Pinpoint the cell where the given text exists, returning its (X, Y) midpoint coordinate. 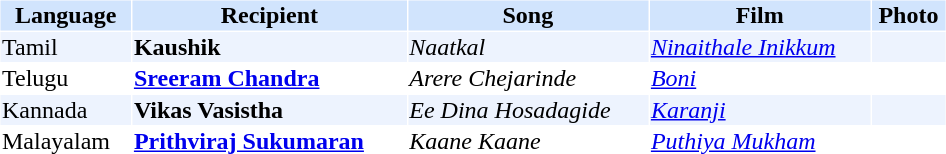
Ninaithale Inikkum (760, 47)
Photo (908, 15)
Kannada (65, 110)
Boni (760, 79)
Film (760, 15)
Recipient (269, 15)
Language (65, 15)
Song (528, 15)
Naatkal (528, 47)
Tamil (65, 47)
Kaushik (269, 47)
Karanji (760, 110)
Telugu (65, 79)
Vikas Vasistha (269, 110)
Sreeram Chandra (269, 79)
Ee Dina Hosadagide (528, 110)
Arere Chejarinde (528, 79)
